Determine the (X, Y) coordinate at the center of the cell enclosing the given text.  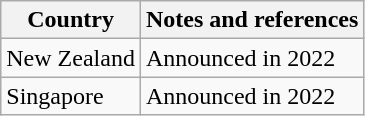
Notes and references (252, 20)
Country (71, 20)
Singapore (71, 96)
New Zealand (71, 58)
